Return (X, Y) of the center of cell containing provided text 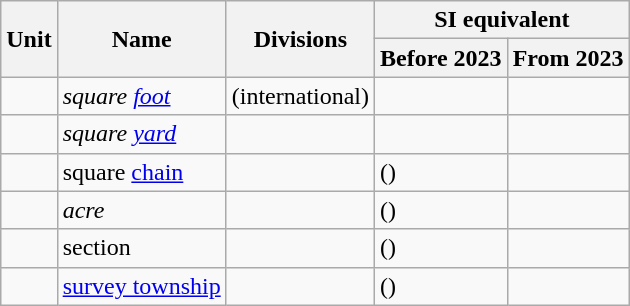
Before 2023 (442, 58)
section (142, 248)
(international) (300, 96)
square yard (142, 134)
From 2023 (568, 58)
square chain (142, 172)
square foot (142, 96)
Divisions (300, 39)
Unit (29, 39)
SI equivalent (502, 20)
survey township (142, 286)
Name (142, 39)
acre (142, 210)
